Output the (x, y) coordinate of the center of the cell containing the given text.  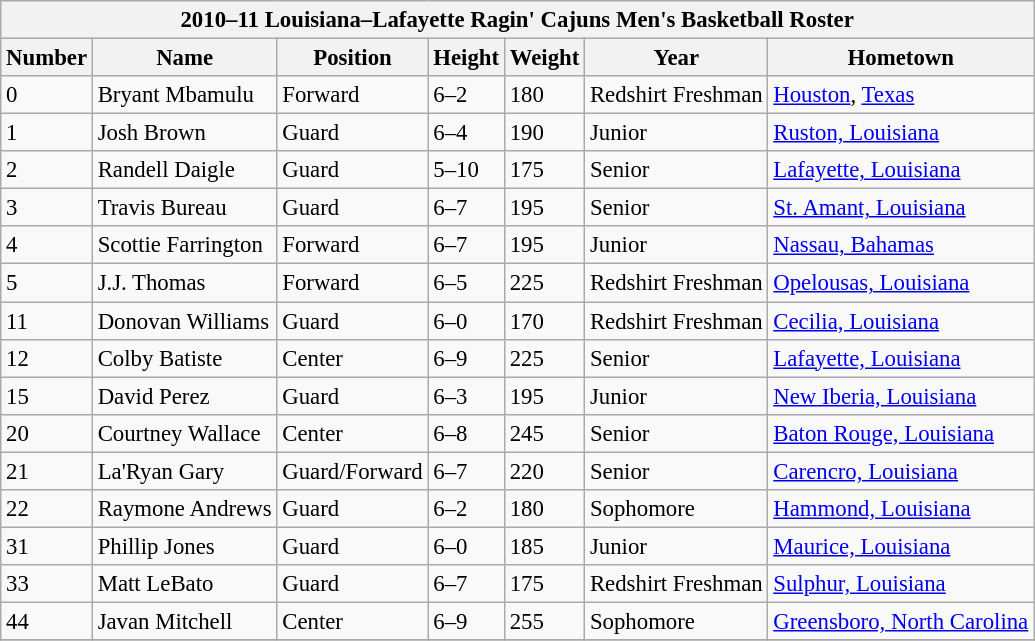
Number (47, 58)
Weight (544, 58)
Cecilia, Louisiana (901, 321)
6–5 (466, 283)
2 (47, 170)
1 (47, 133)
Houston, Texas (901, 95)
Carencro, Louisiana (901, 471)
Matt LeBato (184, 584)
11 (47, 321)
33 (47, 584)
New Iberia, Louisiana (901, 396)
20 (47, 433)
Bryant Mbamulu (184, 95)
44 (47, 621)
Travis Bureau (184, 208)
Raymone Andrews (184, 509)
31 (47, 546)
J.J. Thomas (184, 283)
Hammond, Louisiana (901, 509)
Greensboro, North Carolina (901, 621)
Maurice, Louisiana (901, 546)
185 (544, 546)
6–8 (466, 433)
2010–11 Louisiana–Lafayette Ragin' Cajuns Men's Basketball Roster (518, 20)
Ruston, Louisiana (901, 133)
5 (47, 283)
Position (352, 58)
220 (544, 471)
Year (676, 58)
Courtney Wallace (184, 433)
Javan Mitchell (184, 621)
21 (47, 471)
Colby Batiste (184, 358)
Opelousas, Louisiana (901, 283)
15 (47, 396)
5–10 (466, 170)
St. Amant, Louisiana (901, 208)
12 (47, 358)
255 (544, 621)
Name (184, 58)
Height (466, 58)
Sulphur, Louisiana (901, 584)
6–3 (466, 396)
0 (47, 95)
Hometown (901, 58)
Nassau, Bahamas (901, 245)
Baton Rouge, Louisiana (901, 433)
La'Ryan Gary (184, 471)
170 (544, 321)
245 (544, 433)
David Perez (184, 396)
Guard/Forward (352, 471)
Phillip Jones (184, 546)
Randell Daigle (184, 170)
Donovan Williams (184, 321)
190 (544, 133)
Scottie Farrington (184, 245)
6–4 (466, 133)
Josh Brown (184, 133)
3 (47, 208)
4 (47, 245)
22 (47, 509)
